From the cell containing the given text, extract its center point as [X, Y] coordinate. 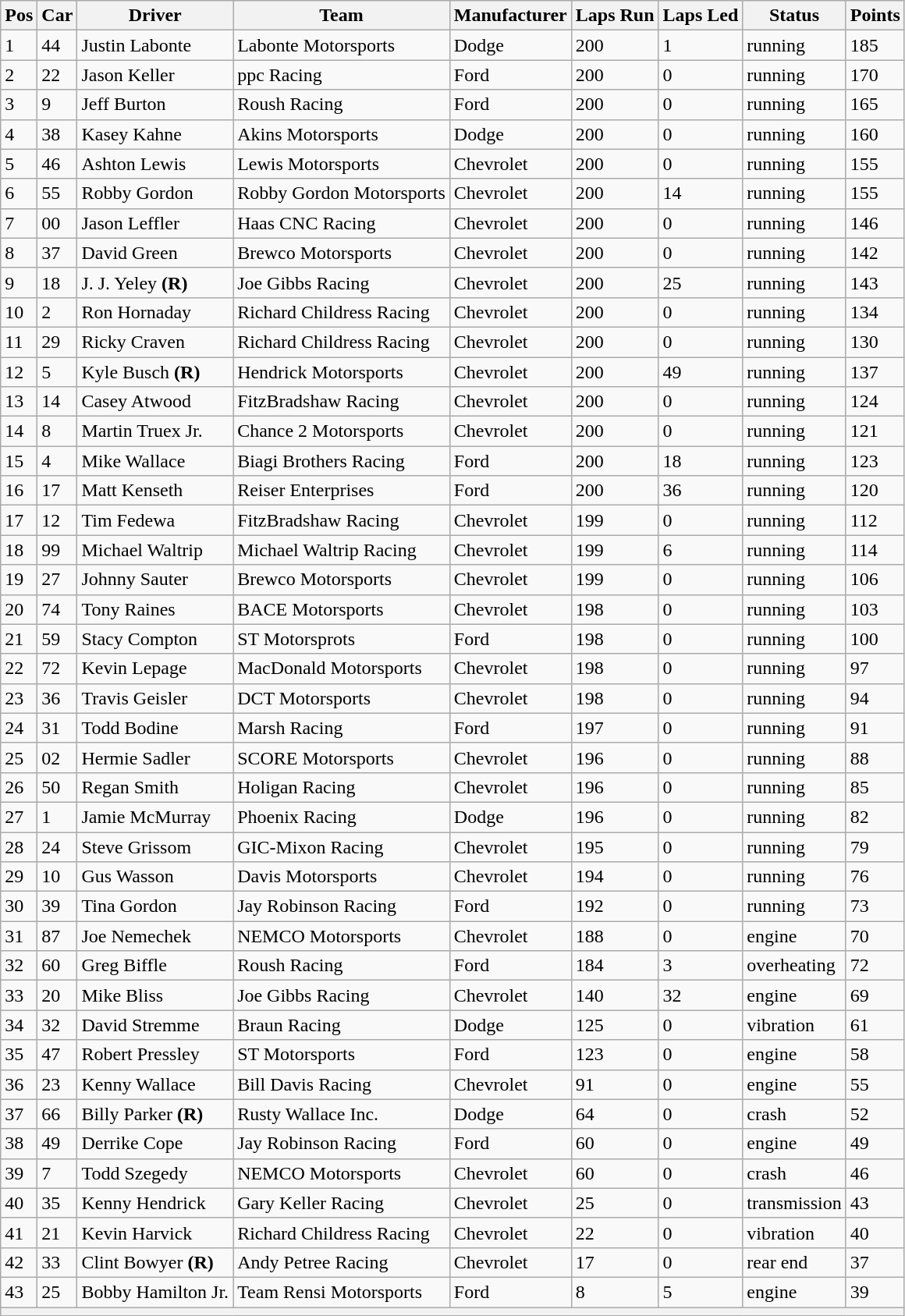
85 [875, 787]
100 [875, 639]
103 [875, 609]
44 [58, 45]
Chance 2 Motorsports [342, 431]
195 [615, 846]
Mike Wallace [155, 461]
Phoenix Racing [342, 817]
Biagi Brothers Racing [342, 461]
30 [19, 906]
26 [19, 787]
87 [58, 936]
184 [615, 966]
Jason Keller [155, 75]
Labonte Motorsports [342, 45]
99 [58, 550]
Braun Racing [342, 1025]
120 [875, 491]
Matt Kenseth [155, 491]
Casey Atwood [155, 402]
188 [615, 936]
125 [615, 1025]
Todd Szegedy [155, 1173]
97 [875, 669]
Jeff Burton [155, 105]
Driver [155, 16]
76 [875, 877]
Rusty Wallace Inc. [342, 1114]
ST Motorsports [342, 1055]
Gus Wasson [155, 877]
Greg Biffle [155, 966]
Davis Motorsports [342, 877]
185 [875, 45]
GIC-Mixon Racing [342, 846]
Derrike Cope [155, 1144]
DCT Motorsports [342, 698]
transmission [794, 1203]
BACE Motorsports [342, 609]
Todd Bodine [155, 728]
Gary Keller Racing [342, 1203]
Andy Petree Racing [342, 1262]
58 [875, 1055]
Hendrick Motorsports [342, 372]
rear end [794, 1262]
Robert Pressley [155, 1055]
Clint Bowyer (R) [155, 1262]
overheating [794, 966]
Team [342, 16]
Marsh Racing [342, 728]
Tim Fedewa [155, 520]
61 [875, 1025]
140 [615, 995]
66 [58, 1114]
19 [19, 580]
Robby Gordon Motorsports [342, 193]
Jason Leffler [155, 223]
Laps Run [615, 16]
Bobby Hamilton Jr. [155, 1292]
Regan Smith [155, 787]
112 [875, 520]
Holigan Racing [342, 787]
64 [615, 1114]
Billy Parker (R) [155, 1114]
59 [58, 639]
Travis Geisler [155, 698]
SCORE Motorsports [342, 757]
146 [875, 223]
Bill Davis Racing [342, 1084]
Michael Waltrip Racing [342, 550]
Robby Gordon [155, 193]
ST Motorsprots [342, 639]
Ashton Lewis [155, 164]
73 [875, 906]
134 [875, 312]
79 [875, 846]
Haas CNC Racing [342, 223]
Johnny Sauter [155, 580]
15 [19, 461]
Hermie Sadler [155, 757]
50 [58, 787]
124 [875, 402]
Lewis Motorsports [342, 164]
Stacy Compton [155, 639]
28 [19, 846]
Pos [19, 16]
170 [875, 75]
00 [58, 223]
Status [794, 16]
Kevin Harvick [155, 1233]
Kyle Busch (R) [155, 372]
Martin Truex Jr. [155, 431]
Team Rensi Motorsports [342, 1292]
Kevin Lepage [155, 669]
02 [58, 757]
114 [875, 550]
Michael Waltrip [155, 550]
69 [875, 995]
160 [875, 134]
Akins Motorsports [342, 134]
11 [19, 342]
130 [875, 342]
Car [58, 16]
Ron Hornaday [155, 312]
Mike Bliss [155, 995]
Steve Grissom [155, 846]
94 [875, 698]
Justin Labonte [155, 45]
J. J. Yeley (R) [155, 282]
34 [19, 1025]
Points [875, 16]
52 [875, 1114]
ppc Racing [342, 75]
Manufacturer [510, 16]
142 [875, 253]
Kenny Hendrick [155, 1203]
137 [875, 372]
Tina Gordon [155, 906]
David Green [155, 253]
74 [58, 609]
Tony Raines [155, 609]
165 [875, 105]
Jamie McMurray [155, 817]
70 [875, 936]
194 [615, 877]
197 [615, 728]
MacDonald Motorsports [342, 669]
David Stremme [155, 1025]
Ricky Craven [155, 342]
41 [19, 1233]
Reiser Enterprises [342, 491]
16 [19, 491]
Joe Nemechek [155, 936]
Kenny Wallace [155, 1084]
Kasey Kahne [155, 134]
143 [875, 282]
121 [875, 431]
82 [875, 817]
42 [19, 1262]
106 [875, 580]
13 [19, 402]
Laps Led [701, 16]
192 [615, 906]
47 [58, 1055]
88 [875, 757]
